Detect which cell encompasses the target text, then output its (x, y) center coordinate. 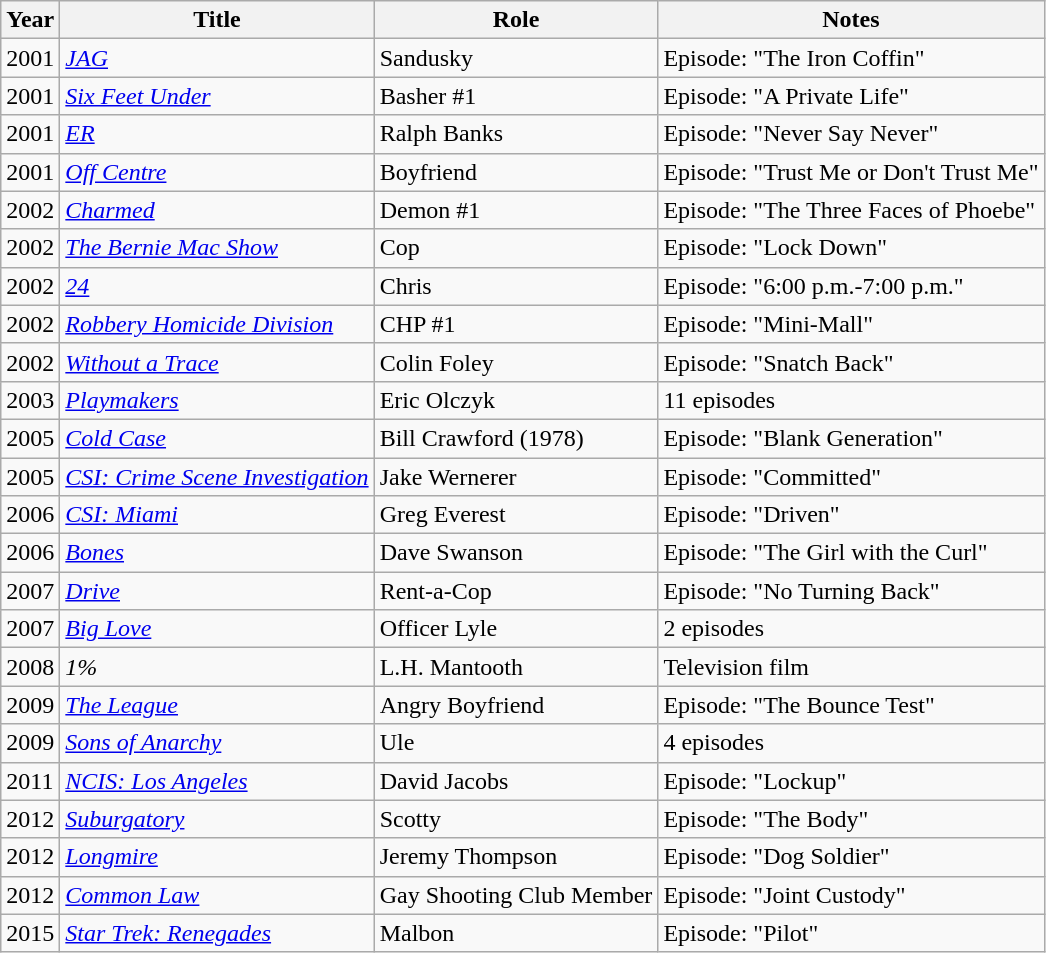
Episode: "Mini-Mall" (851, 324)
Boyfriend (516, 172)
2003 (30, 400)
Eric Olczyk (516, 400)
Episode: "6:00 p.m.-7:00 p.m." (851, 286)
Gay Shooting Club Member (516, 895)
Ralph Banks (516, 134)
Jake Wernerer (516, 477)
Title (217, 20)
Chris (516, 286)
Charmed (217, 210)
Episode: "Pilot" (851, 933)
Episode: "The Three Faces of Phoebe" (851, 210)
CSI: Miami (217, 515)
Jeremy Thompson (516, 857)
Without a Trace (217, 362)
Drive (217, 591)
L.H. Mantooth (516, 667)
Rent-a-Cop (516, 591)
Episode: "The Body" (851, 819)
2 episodes (851, 629)
11 episodes (851, 400)
Dave Swanson (516, 553)
Year (30, 20)
JAG (217, 58)
Longmire (217, 857)
Episode: "Trust Me or Don't Trust Me" (851, 172)
Bill Crawford (1978) (516, 438)
Episode: "Dog Soldier" (851, 857)
Episode: "A Private Life" (851, 96)
2008 (30, 667)
Robbery Homicide Division (217, 324)
The Bernie Mac Show (217, 248)
CHP #1 (516, 324)
Episode: "The Bounce Test" (851, 705)
4 episodes (851, 743)
Episode: "Driven" (851, 515)
Playmakers (217, 400)
Cop (516, 248)
Officer Lyle (516, 629)
Six Feet Under (217, 96)
Malbon (516, 933)
Cold Case (217, 438)
Episode: "The Girl with the Curl" (851, 553)
Episode: "Committed" (851, 477)
Episode: "Joint Custody" (851, 895)
David Jacobs (516, 781)
NCIS: Los Angeles (217, 781)
Basher #1 (516, 96)
Bones (217, 553)
Episode: "Lockup" (851, 781)
Episode: "Lock Down" (851, 248)
Colin Foley (516, 362)
Off Centre (217, 172)
Episode: "No Turning Back" (851, 591)
Demon #1 (516, 210)
Common Law (217, 895)
ER (217, 134)
Episode: "The Iron Coffin" (851, 58)
1% (217, 667)
Television film (851, 667)
Suburgatory (217, 819)
Star Trek: Renegades (217, 933)
Episode: "Snatch Back" (851, 362)
CSI: Crime Scene Investigation (217, 477)
Greg Everest (516, 515)
Episode: "Blank Generation" (851, 438)
2015 (30, 933)
2011 (30, 781)
Sandusky (516, 58)
Sons of Anarchy (217, 743)
Angry Boyfriend (516, 705)
Big Love (217, 629)
Notes (851, 20)
24 (217, 286)
The League (217, 705)
Episode: "Never Say Never" (851, 134)
Role (516, 20)
Scotty (516, 819)
Ule (516, 743)
